Return the [x, y] coordinate for the center point of the cell that contains the specified text.  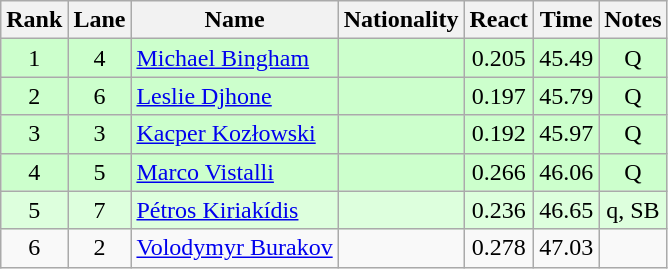
Time [566, 20]
45.49 [566, 58]
Pétros Kiriakídis [234, 210]
Rank [34, 20]
0.197 [499, 96]
45.79 [566, 96]
0.192 [499, 134]
47.03 [566, 248]
Name [234, 20]
Notes [633, 20]
0.205 [499, 58]
Lane [100, 20]
0.278 [499, 248]
Michael Bingham [234, 58]
q, SB [633, 210]
0.236 [499, 210]
46.06 [566, 172]
Kacper Kozłowski [234, 134]
Marco Vistalli [234, 172]
Nationality [401, 20]
0.266 [499, 172]
Volodymyr Burakov [234, 248]
1 [34, 58]
Leslie Djhone [234, 96]
React [499, 20]
45.97 [566, 134]
7 [100, 210]
46.65 [566, 210]
